Determine the (X, Y) coordinate at the center of the cell enclosing the given text.  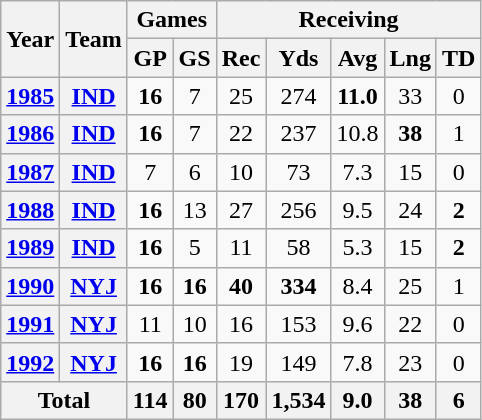
10.8 (358, 134)
8.4 (358, 286)
Games (172, 20)
1987 (30, 172)
GS (194, 58)
24 (410, 210)
1989 (30, 248)
9.6 (358, 324)
Rec (241, 58)
Yds (298, 58)
73 (298, 172)
153 (298, 324)
9.0 (358, 400)
40 (241, 286)
237 (298, 134)
19 (241, 362)
7.3 (358, 172)
Lng (410, 58)
Avg (358, 58)
334 (298, 286)
1988 (30, 210)
13 (194, 210)
170 (241, 400)
Receiving (348, 20)
Team (94, 39)
1986 (30, 134)
274 (298, 96)
58 (298, 248)
1,534 (298, 400)
11.0 (358, 96)
1985 (30, 96)
23 (410, 362)
27 (241, 210)
Year (30, 39)
149 (298, 362)
1990 (30, 286)
9.5 (358, 210)
GP (150, 58)
33 (410, 96)
5.3 (358, 248)
256 (298, 210)
5 (194, 248)
80 (194, 400)
Total (64, 400)
114 (150, 400)
TD (458, 58)
1991 (30, 324)
1992 (30, 362)
7.8 (358, 362)
